Return (X, Y) of the center of cell containing provided text 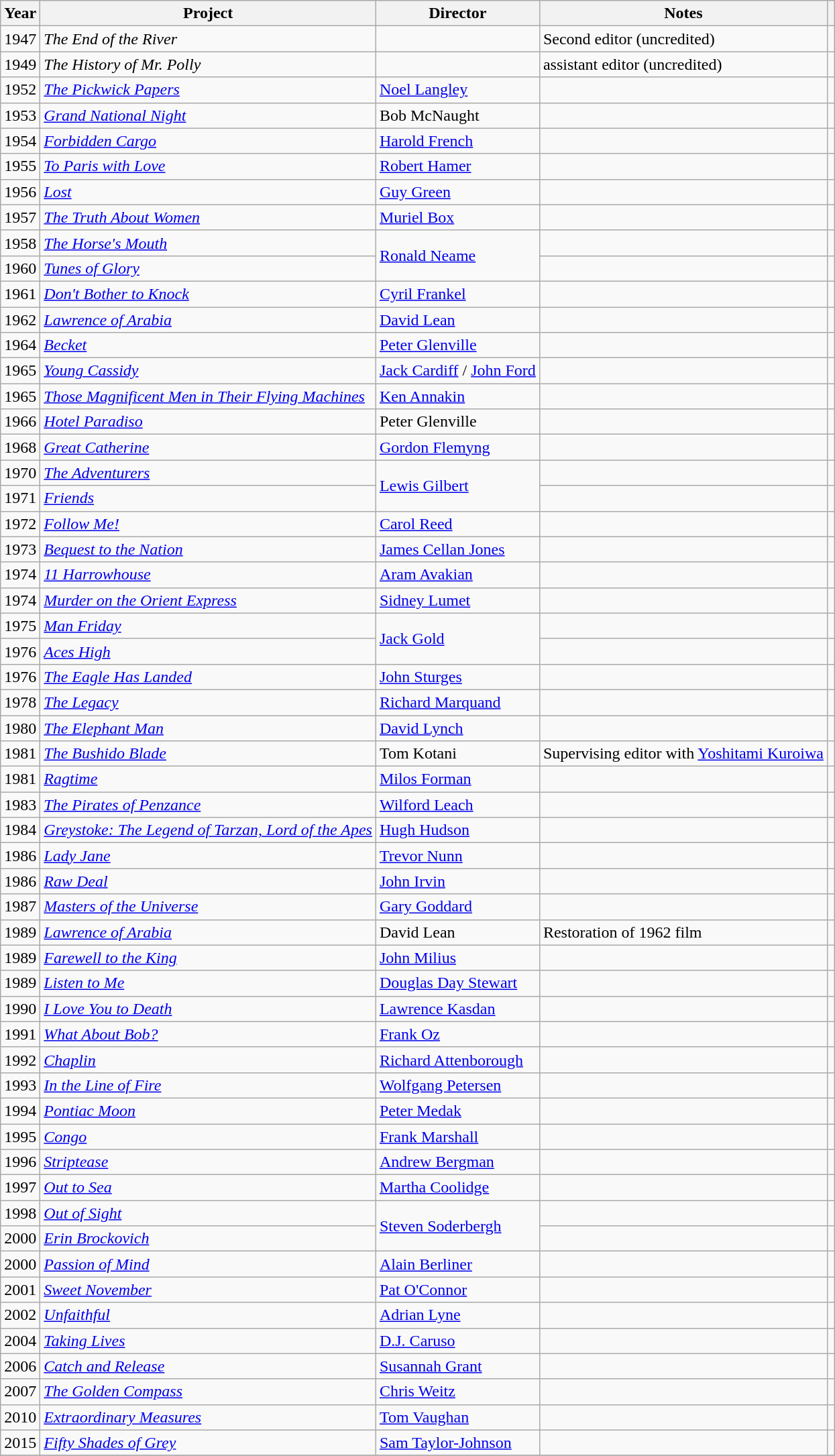
Project (208, 13)
Murder on the Orient Express (208, 600)
1961 (20, 294)
John Sturges (457, 677)
The Legacy (208, 702)
Bob McNaught (457, 115)
Bequest to the Nation (208, 549)
assistant editor (uncredited) (683, 64)
Frank Marshall (457, 1137)
Guy Green (457, 192)
1966 (20, 422)
1980 (20, 728)
John Milius (457, 958)
2010 (20, 1417)
D.J. Caruso (457, 1341)
1992 (20, 1060)
The Pirates of Penzance (208, 805)
Grand National Night (208, 115)
The Eagle Has Landed (208, 677)
Steven Soderbergh (457, 1226)
1956 (20, 192)
Frank Oz (457, 1034)
Congo (208, 1137)
Harold French (457, 141)
2004 (20, 1341)
Sweet November (208, 1290)
Robert Hamer (457, 166)
Out of Sight (208, 1213)
Raw Deal (208, 881)
1970 (20, 473)
Tom Kotani (457, 754)
Listen to Me (208, 983)
Lost (208, 192)
2015 (20, 1443)
1972 (20, 524)
In the Line of Fire (208, 1085)
Lady Jane (208, 856)
1995 (20, 1137)
Chaplin (208, 1060)
1955 (20, 166)
The Truth About Women (208, 217)
Cyril Frankel (457, 294)
1987 (20, 907)
Unfaithful (208, 1315)
James Cellan Jones (457, 549)
Ken Annakin (457, 396)
1978 (20, 702)
Sam Taylor-Johnson (457, 1443)
Carol Reed (457, 524)
1994 (20, 1111)
Man Friday (208, 626)
Andrew Bergman (457, 1162)
Tom Vaughan (457, 1417)
1971 (20, 498)
Hotel Paradiso (208, 422)
1962 (20, 320)
Peter Medak (457, 1111)
Ragtime (208, 779)
Masters of the Universe (208, 907)
Martha Coolidge (457, 1188)
Year (20, 13)
1997 (20, 1188)
1968 (20, 447)
Tunes of Glory (208, 268)
Douglas Day Stewart (457, 983)
1983 (20, 805)
2006 (20, 1366)
Wolfgang Petersen (457, 1085)
1958 (20, 243)
1973 (20, 549)
Farewell to the King (208, 958)
Striptease (208, 1162)
Director (457, 13)
Young Cassidy (208, 371)
1991 (20, 1034)
1964 (20, 345)
Alain Berliner (457, 1264)
Richard Attenborough (457, 1060)
Forbidden Cargo (208, 141)
1947 (20, 39)
Pat O'Connor (457, 1290)
The Bushido Blade (208, 754)
Great Catherine (208, 447)
1949 (20, 64)
1984 (20, 830)
Adrian Lyne (457, 1315)
Gary Goddard (457, 907)
Sidney Lumet (457, 600)
2007 (20, 1392)
Ronald Neame (457, 256)
Lawrence Kasdan (457, 1009)
Restoration of 1962 film (683, 932)
The History of Mr. Polly (208, 64)
Trevor Nunn (457, 856)
The Horse's Mouth (208, 243)
Taking Lives (208, 1341)
Muriel Box (457, 217)
11 Harrowhouse (208, 575)
What About Bob? (208, 1034)
The Adventurers (208, 473)
Gordon Flemyng (457, 447)
Friends (208, 498)
1957 (20, 217)
Aram Avakian (457, 575)
The Golden Compass (208, 1392)
1954 (20, 141)
Richard Marquand (457, 702)
Hugh Hudson (457, 830)
1953 (20, 115)
Passion of Mind (208, 1264)
Wilford Leach (457, 805)
1960 (20, 268)
Catch and Release (208, 1366)
Don't Bother to Knock (208, 294)
Aces High (208, 651)
The Elephant Man (208, 728)
Those Magnificent Men in Their Flying Machines (208, 396)
Lewis Gilbert (457, 486)
1990 (20, 1009)
Follow Me! (208, 524)
2001 (20, 1290)
Supervising editor with Yoshitami Kuroiwa (683, 754)
Chris Weitz (457, 1392)
2002 (20, 1315)
Jack Cardiff / John Ford (457, 371)
1952 (20, 90)
1975 (20, 626)
1998 (20, 1213)
Pontiac Moon (208, 1111)
Jack Gold (457, 638)
1996 (20, 1162)
Second editor (uncredited) (683, 39)
Susannah Grant (457, 1366)
Extraordinary Measures (208, 1417)
Notes (683, 13)
Fifty Shades of Grey (208, 1443)
Out to Sea (208, 1188)
To Paris with Love (208, 166)
Noel Langley (457, 90)
I Love You to Death (208, 1009)
David Lynch (457, 728)
John Irvin (457, 881)
1993 (20, 1085)
The Pickwick Papers (208, 90)
Milos Forman (457, 779)
Becket (208, 345)
Greystoke: The Legend of Tarzan, Lord of the Apes (208, 830)
Erin Brockovich (208, 1239)
The End of the River (208, 39)
